Identify which cell holds the provided text, then report its [X, Y] central coordinate. 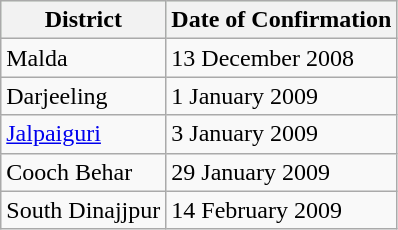
District [84, 20]
1 January 2009 [282, 96]
3 January 2009 [282, 134]
Malda [84, 58]
14 February 2009 [282, 210]
Jalpaiguri [84, 134]
Cooch Behar [84, 172]
29 January 2009 [282, 172]
13 December 2008 [282, 58]
Darjeeling [84, 96]
Date of Confirmation [282, 20]
South Dinajjpur [84, 210]
